For the text-containing cell, return its midpoint in (x, y) coordinate format. 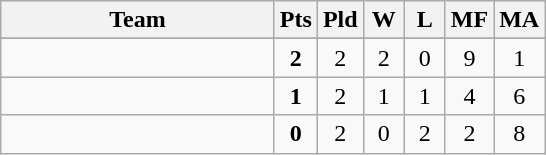
W (384, 20)
L (424, 20)
9 (469, 58)
Pld (340, 20)
MA (520, 20)
Pts (296, 20)
4 (469, 96)
8 (520, 134)
6 (520, 96)
Team (138, 20)
MF (469, 20)
